Search for the cell housing the specified text and yield its [x, y] center coordinate. 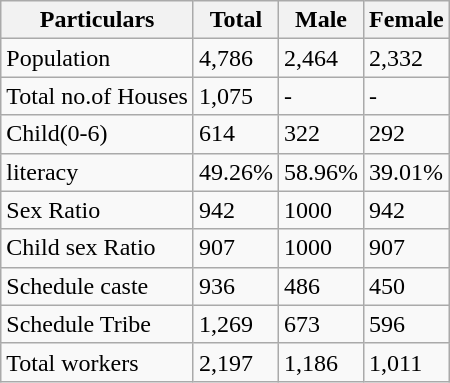
1,186 [322, 362]
322 [322, 134]
Total no.of Houses [98, 96]
450 [407, 286]
Total workers [98, 362]
Female [407, 20]
614 [236, 134]
Schedule Tribe [98, 324]
292 [407, 134]
2,332 [407, 58]
Particulars [98, 20]
Schedule caste [98, 286]
1,075 [236, 96]
2,197 [236, 362]
4,786 [236, 58]
Male [322, 20]
Population [98, 58]
39.01% [407, 172]
Child(0-6) [98, 134]
Sex Ratio [98, 210]
1,269 [236, 324]
Child sex Ratio [98, 248]
58.96% [322, 172]
2,464 [322, 58]
Total [236, 20]
673 [322, 324]
1,011 [407, 362]
486 [322, 286]
596 [407, 324]
literacy [98, 172]
49.26% [236, 172]
936 [236, 286]
